Find where the given text appears and provide that cell's center as [x, y] coordinate. 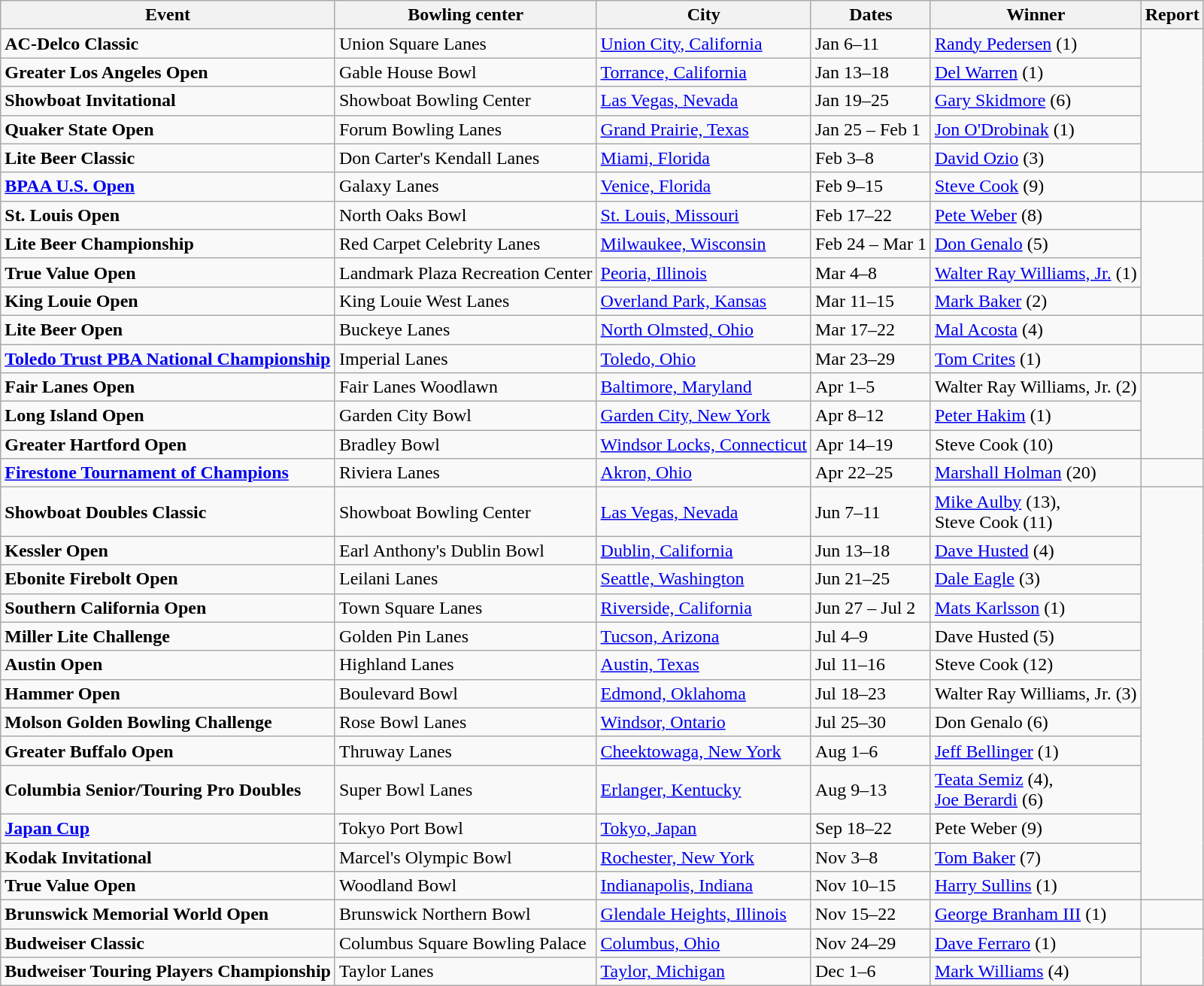
Apr 1–5 [871, 387]
Walter Ray Williams, Jr. (2) [1036, 387]
North Oaks Bowl [466, 215]
Mats Karlsson (1) [1036, 608]
City [704, 15]
Mar 17–22 [871, 329]
North Olmsted, Ohio [704, 329]
Fair Lanes Open [168, 387]
Nov 10–15 [871, 886]
Tom Baker (7) [1036, 857]
Venice, Florida [704, 187]
Teata Semiz (4),Joe Berardi (6) [1036, 790]
Aug 1–6 [871, 751]
Event [168, 15]
Aug 9–13 [871, 790]
Greater Hartford Open [168, 444]
Ebonite Firebolt Open [168, 579]
Dave Husted (4) [1036, 551]
AC-Delco Classic [168, 44]
Jun 27 – Jul 2 [871, 608]
Brunswick Memorial World Open [168, 915]
Long Island Open [168, 416]
Jul 11–16 [871, 665]
Dublin, California [704, 551]
Walter Ray Williams, Jr. (1) [1036, 272]
Earl Anthony's Dublin Bowl [466, 551]
Cheektowaga, New York [704, 751]
Jon O'Drobinak (1) [1036, 129]
Jul 4–9 [871, 636]
Mal Acosta (4) [1036, 329]
Taylor, Michigan [704, 972]
Showboat Doubles Classic [168, 511]
Dave Ferraro (1) [1036, 943]
Gary Skidmore (6) [1036, 101]
Gable House Bowl [466, 72]
Highland Lanes [466, 665]
Fair Lanes Woodlawn [466, 387]
Austin Open [168, 665]
Overland Park, Kansas [704, 301]
Rochester, New York [704, 857]
Jun 13–18 [871, 551]
Imperial Lanes [466, 359]
BPAA U.S. Open [168, 187]
Forum Bowling Lanes [466, 129]
Woodland Bowl [466, 886]
Jul 18–23 [871, 693]
Dec 1–6 [871, 972]
Baltimore, Maryland [704, 387]
Lite Beer Championship [168, 244]
Feb 17–22 [871, 215]
Leilani Lanes [466, 579]
Brunswick Northern Bowl [466, 915]
Indianapolis, Indiana [704, 886]
Mark Baker (2) [1036, 301]
Columbus Square Bowling Palace [466, 943]
Winner [1036, 15]
Akron, Ohio [704, 473]
Glendale Heights, Illinois [704, 915]
Miami, Florida [704, 158]
Dave Husted (5) [1036, 636]
Showboat Invitational [168, 101]
Tucson, Arizona [704, 636]
Walter Ray Williams, Jr. (3) [1036, 693]
Nov 15–22 [871, 915]
Boulevard Bowl [466, 693]
Town Square Lanes [466, 608]
Apr 8–12 [871, 416]
Columbus, Ohio [704, 943]
Del Warren (1) [1036, 72]
David Ozio (3) [1036, 158]
Kessler Open [168, 551]
Jan 25 – Feb 1 [871, 129]
Report [1172, 15]
Red Carpet Celebrity Lanes [466, 244]
Tokyo, Japan [704, 828]
Pete Weber (8) [1036, 215]
Miller Lite Challenge [168, 636]
Edmond, Oklahoma [704, 693]
Garden City Bowl [466, 416]
Lite Beer Open [168, 329]
Thruway Lanes [466, 751]
Feb 24 – Mar 1 [871, 244]
Lite Beer Classic [168, 158]
Union City, California [704, 44]
Riviera Lanes [466, 473]
Sep 18–22 [871, 828]
Taylor Lanes [466, 972]
Budweiser Touring Players Championship [168, 972]
Windsor Locks, Connecticut [704, 444]
King Louie West Lanes [466, 301]
Steve Cook (12) [1036, 665]
Mar 23–29 [871, 359]
Grand Prairie, Texas [704, 129]
Columbia Senior/Touring Pro Doubles [168, 790]
Don Genalo (5) [1036, 244]
Mar 4–8 [871, 272]
Erlanger, Kentucky [704, 790]
Torrance, California [704, 72]
Mark Williams (4) [1036, 972]
Apr 14–19 [871, 444]
Jeff Bellinger (1) [1036, 751]
Dates [871, 15]
St. Louis, Missouri [704, 215]
Jan 6–11 [871, 44]
Molson Golden Bowling Challenge [168, 722]
Toledo, Ohio [704, 359]
Rose Bowl Lanes [466, 722]
Peter Hakim (1) [1036, 416]
Pete Weber (9) [1036, 828]
Steve Cook (9) [1036, 187]
Japan Cup [168, 828]
Landmark Plaza Recreation Center [466, 272]
Milwaukee, Wisconsin [704, 244]
Kodak Invitational [168, 857]
Buckeye Lanes [466, 329]
Garden City, New York [704, 416]
Toledo Trust PBA National Championship [168, 359]
Jun 7–11 [871, 511]
Don Carter's Kendall Lanes [466, 158]
Greater Los Angeles Open [168, 72]
St. Louis Open [168, 215]
Feb 3–8 [871, 158]
Peoria, Illinois [704, 272]
Tom Crites (1) [1036, 359]
Bradley Bowl [466, 444]
George Branham III (1) [1036, 915]
Windsor, Ontario [704, 722]
Union Square Lanes [466, 44]
Steve Cook (10) [1036, 444]
Nov 24–29 [871, 943]
Jun 21–25 [871, 579]
Nov 3–8 [871, 857]
Randy Pedersen (1) [1036, 44]
Greater Buffalo Open [168, 751]
Riverside, California [704, 608]
Mike Aulby (13),Steve Cook (11) [1036, 511]
Marcel's Olympic Bowl [466, 857]
Seattle, Washington [704, 579]
Golden Pin Lanes [466, 636]
Jan 13–18 [871, 72]
Harry Sullins (1) [1036, 886]
Bowling center [466, 15]
Budweiser Classic [168, 943]
Hammer Open [168, 693]
Mar 11–15 [871, 301]
Jul 25–30 [871, 722]
Dale Eagle (3) [1036, 579]
Super Bowl Lanes [466, 790]
King Louie Open [168, 301]
Austin, Texas [704, 665]
Feb 9–15 [871, 187]
Jan 19–25 [871, 101]
Galaxy Lanes [466, 187]
Tokyo Port Bowl [466, 828]
Marshall Holman (20) [1036, 473]
Firestone Tournament of Champions [168, 473]
Southern California Open [168, 608]
Apr 22–25 [871, 473]
Don Genalo (6) [1036, 722]
Quaker State Open [168, 129]
